Output the (X, Y) coordinate of the center of the cell containing the given text.  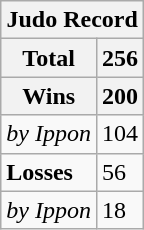
256 (120, 58)
104 (120, 134)
Losses (49, 172)
200 (120, 96)
56 (120, 172)
Total (49, 58)
Judo Record (72, 20)
18 (120, 210)
Wins (49, 96)
